Search for the cell housing the specified text and yield its [X, Y] center coordinate. 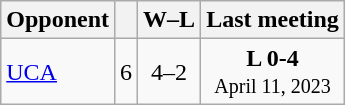
Opponent [58, 20]
6 [126, 72]
Last meeting [273, 20]
4–2 [170, 72]
L 0-4April 11, 2023 [273, 72]
UCA [58, 72]
W–L [170, 20]
